Return the [X, Y] coordinate for the center point of the cell that contains the specified text.  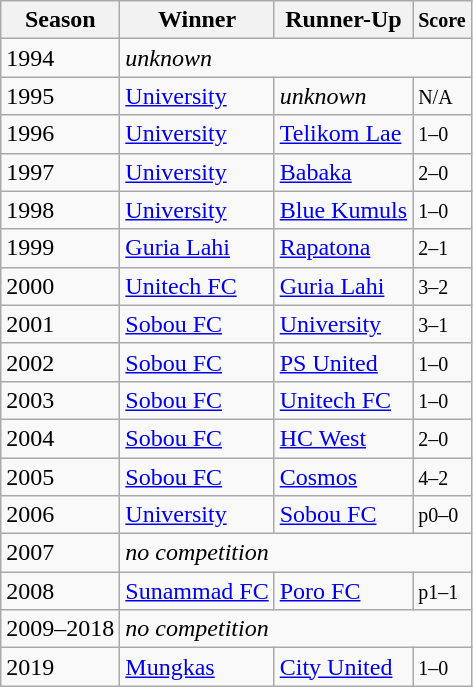
2004 [60, 438]
Winner [197, 20]
2005 [60, 477]
Rapatona [343, 248]
2001 [60, 324]
2006 [60, 515]
Mungkas [197, 667]
Score [442, 20]
2000 [60, 286]
p1–1 [442, 591]
1996 [60, 134]
HC West [343, 438]
4–2 [442, 477]
1999 [60, 248]
1997 [60, 172]
2019 [60, 667]
2007 [60, 553]
1998 [60, 210]
Runner-Up [343, 20]
PS United [343, 362]
Sunammad FC [197, 591]
2003 [60, 400]
1995 [60, 96]
2008 [60, 591]
Telikom Lae [343, 134]
Blue Kumuls [343, 210]
2002 [60, 362]
Season [60, 20]
2009–2018 [60, 629]
3–1 [442, 324]
3–2 [442, 286]
City United [343, 667]
N/A [442, 96]
Poro FC [343, 591]
Babaka [343, 172]
Cosmos [343, 477]
p0–0 [442, 515]
2–1 [442, 248]
1994 [60, 58]
